Detect which cell encompasses the target text, then output its (x, y) center coordinate. 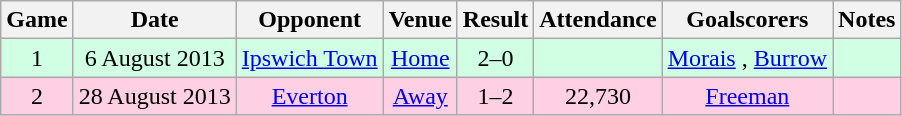
Date (154, 20)
2–0 (495, 58)
1 (37, 58)
2 (37, 96)
Home (420, 58)
Away (420, 96)
6 August 2013 (154, 58)
22,730 (598, 96)
Opponent (310, 20)
Freeman (747, 96)
Goalscorers (747, 20)
Game (37, 20)
Result (495, 20)
Venue (420, 20)
Notes (867, 20)
Morais , Burrow (747, 58)
Ipswich Town (310, 58)
28 August 2013 (154, 96)
Everton (310, 96)
1–2 (495, 96)
Attendance (598, 20)
